From the cell containing the given text, extract its center point as (X, Y) coordinate. 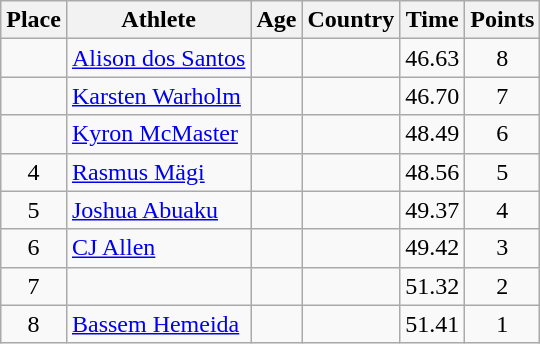
Time (432, 20)
49.37 (432, 210)
Country (351, 20)
51.41 (432, 324)
Points (502, 20)
Place (34, 20)
1 (502, 324)
51.32 (432, 286)
48.56 (432, 172)
49.42 (432, 248)
3 (502, 248)
48.49 (432, 134)
Bassem Hemeida (158, 324)
Athlete (158, 20)
CJ Allen (158, 248)
Rasmus Mägi (158, 172)
Alison dos Santos (158, 58)
Kyron McMaster (158, 134)
46.63 (432, 58)
2 (502, 286)
Age (276, 20)
46.70 (432, 96)
Karsten Warholm (158, 96)
Joshua Abuaku (158, 210)
